Scan for the cell matching the given text and deliver its (x, y) coordinate at center. 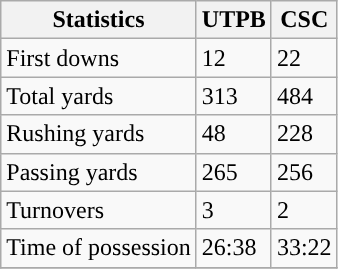
3 (234, 210)
CSC (304, 20)
22 (304, 58)
48 (234, 134)
313 (234, 96)
Rushing yards (99, 134)
265 (234, 172)
228 (304, 134)
2 (304, 210)
Passing yards (99, 172)
484 (304, 96)
First downs (99, 58)
UTPB (234, 20)
Statistics (99, 20)
Turnovers (99, 210)
Time of possession (99, 248)
Total yards (99, 96)
256 (304, 172)
26:38 (234, 248)
33:22 (304, 248)
12 (234, 58)
